Extract the (x, y) coordinate from the center of the cell holding the provided text.  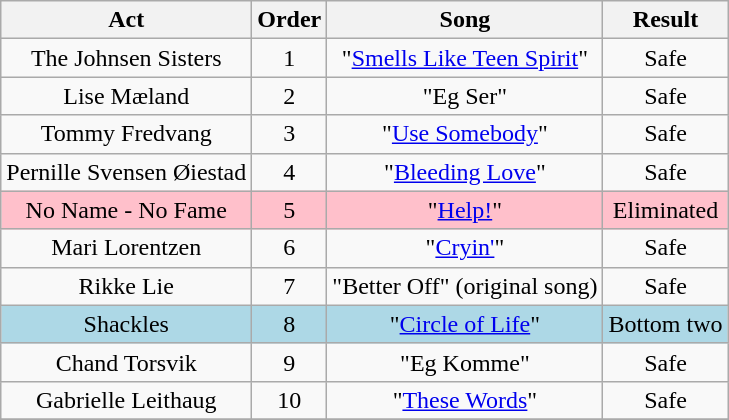
Chand Torsvik (126, 362)
"Smells Like Teen Spirit" (465, 58)
6 (290, 248)
Gabrielle Leithaug (126, 400)
4 (290, 172)
5 (290, 210)
Order (290, 20)
3 (290, 134)
2 (290, 96)
"Eg Ser" (465, 96)
Shackles (126, 324)
Rikke Lie (126, 286)
Bottom two (666, 324)
10 (290, 400)
Tommy Fredvang (126, 134)
"Better Off" (original song) (465, 286)
"These Words" (465, 400)
7 (290, 286)
The Johnsen Sisters (126, 58)
"Eg Komme" (465, 362)
"Use Somebody" (465, 134)
"Cryin'" (465, 248)
Eliminated (666, 210)
9 (290, 362)
"Bleeding Love" (465, 172)
1 (290, 58)
Result (666, 20)
Song (465, 20)
"Help!" (465, 210)
Mari Lorentzen (126, 248)
Pernille Svensen Øiestad (126, 172)
8 (290, 324)
Lise Mæland (126, 96)
Act (126, 20)
No Name - No Fame (126, 210)
"Circle of Life" (465, 324)
